From the cell containing the given text, extract its center point as [X, Y] coordinate. 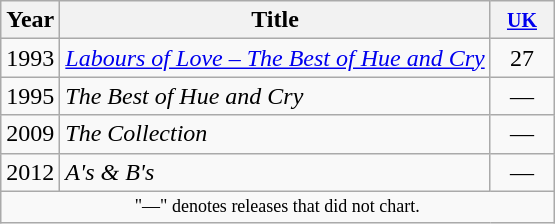
"—" denotes releases that did not chart. [278, 206]
27 [522, 58]
Labours of Love – The Best of Hue and Cry [275, 58]
The Best of Hue and Cry [275, 96]
The Collection [275, 134]
Title [275, 20]
Year [30, 20]
A's & B's [275, 172]
1995 [30, 96]
1993 [30, 58]
2009 [30, 134]
2012 [30, 172]
UK [522, 20]
